Detect which cell encompasses the target text, then output its [x, y] center coordinate. 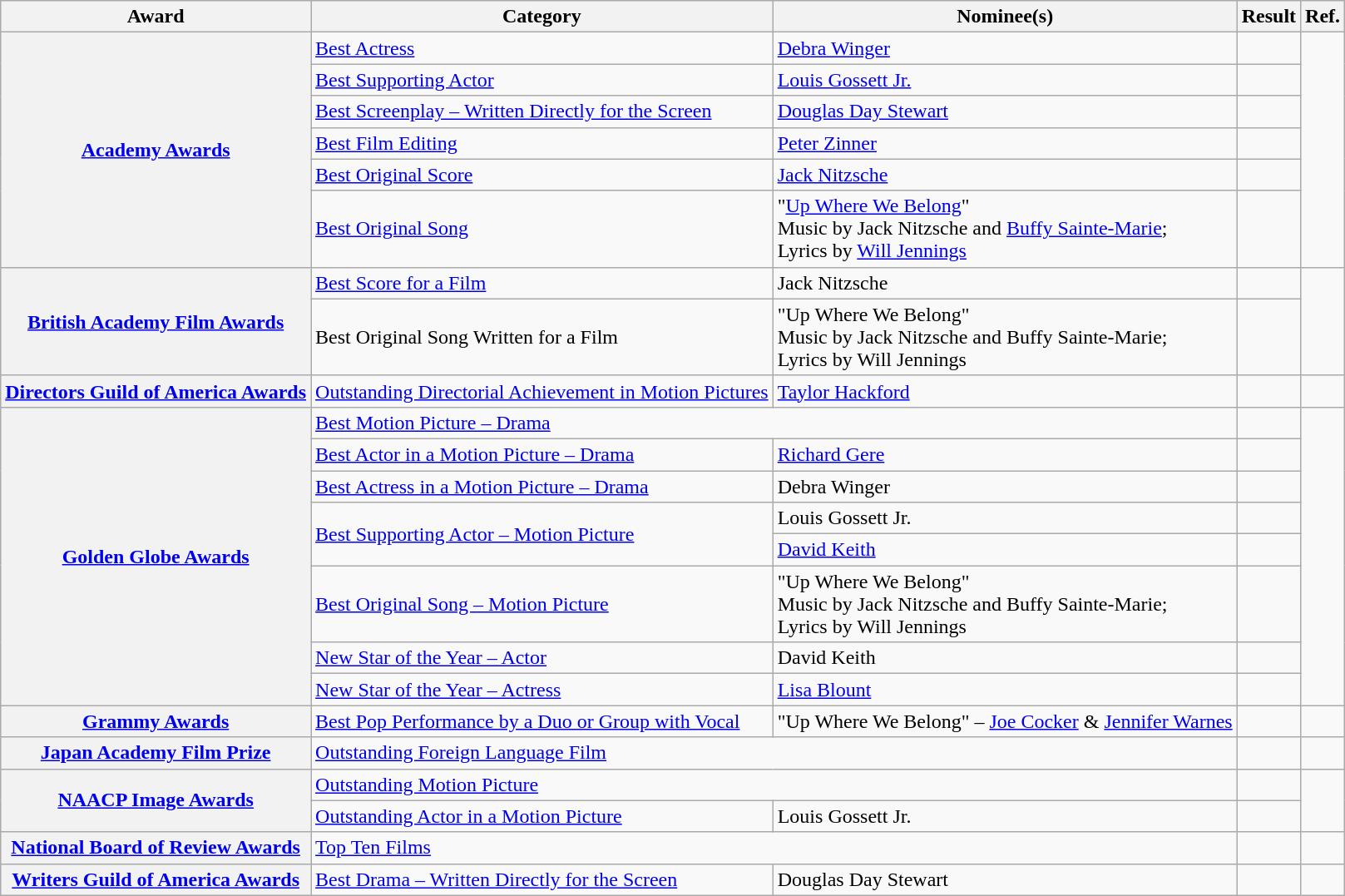
Outstanding Motion Picture [774, 785]
Best Motion Picture – Drama [774, 423]
Result [1268, 17]
NAACP Image Awards [156, 800]
Outstanding Directorial Achievement in Motion Pictures [542, 391]
Best Actress [542, 48]
Japan Academy Film Prize [156, 753]
Category [542, 17]
Ref. [1323, 17]
Peter Zinner [1005, 143]
National Board of Review Awards [156, 848]
Award [156, 17]
New Star of the Year – Actress [542, 690]
Taylor Hackford [1005, 391]
Best Pop Performance by a Duo or Group with Vocal [542, 721]
Best Supporting Actor – Motion Picture [542, 534]
Best Film Editing [542, 143]
British Academy Film Awards [156, 321]
Golden Globe Awards [156, 556]
Best Original Song Written for a Film [542, 337]
Richard Gere [1005, 454]
Outstanding Foreign Language Film [774, 753]
Lisa Blount [1005, 690]
Best Screenplay – Written Directly for the Screen [542, 111]
Best Original Song – Motion Picture [542, 604]
Writers Guild of America Awards [156, 879]
Best Drama – Written Directly for the Screen [542, 879]
Best Actor in a Motion Picture – Drama [542, 454]
Grammy Awards [156, 721]
Top Ten Films [774, 848]
Best Score for a Film [542, 283]
Outstanding Actor in a Motion Picture [542, 816]
Best Original Song [542, 229]
New Star of the Year – Actor [542, 658]
Best Original Score [542, 175]
"Up Where We Belong" – Joe Cocker & Jennifer Warnes [1005, 721]
Directors Guild of America Awards [156, 391]
Best Supporting Actor [542, 80]
Academy Awards [156, 150]
Nominee(s) [1005, 17]
Best Actress in a Motion Picture – Drama [542, 487]
